Detect which cell encompasses the target text, then output its [x, y] center coordinate. 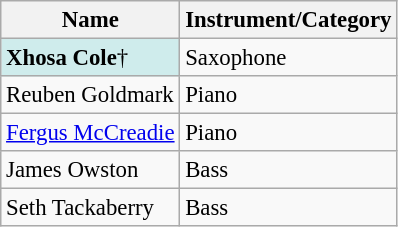
James Owston [90, 170]
Instrument/Category [288, 20]
Xhosa Cole† [90, 58]
Reuben Goldmark [90, 95]
Name [90, 20]
Fergus McCreadie [90, 133]
Seth Tackaberry [90, 208]
Saxophone [288, 58]
